From the cell containing the given text, extract its center point as (x, y) coordinate. 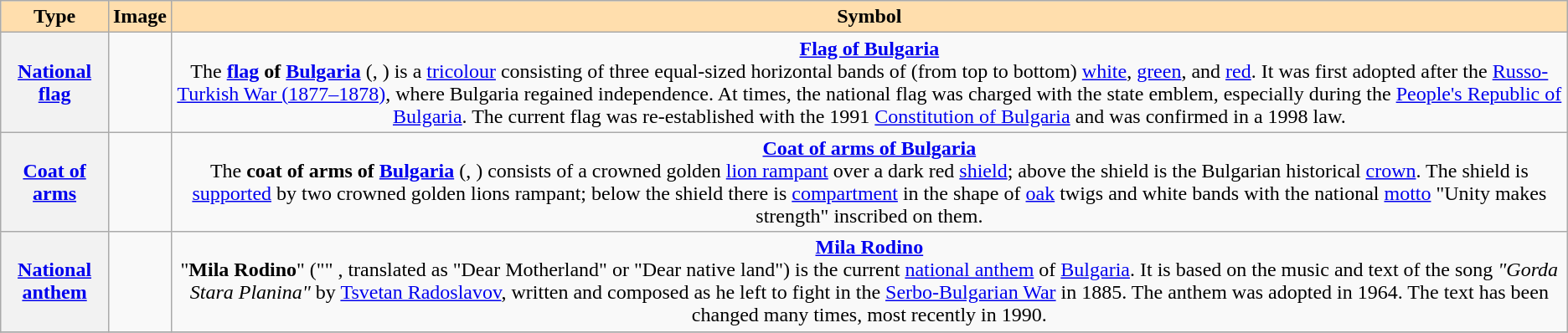
National anthem (55, 281)
Image (139, 17)
Type (55, 17)
Symbol (869, 17)
National flag (55, 82)
Coat of arms (55, 182)
